Extract the (x, y) coordinate from the center of the cell holding the provided text.  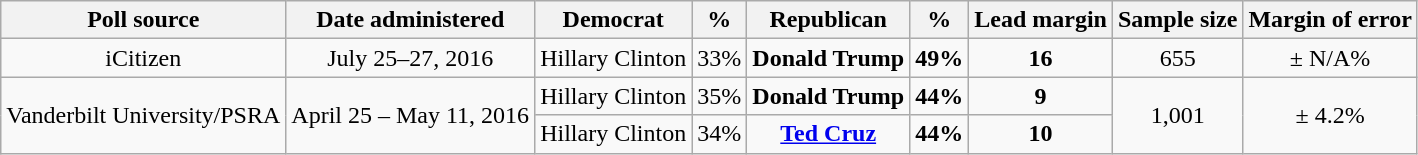
Ted Cruz (828, 134)
Sample size (1177, 20)
655 (1177, 58)
Republican (828, 20)
10 (1041, 134)
Democrat (614, 20)
Date administered (410, 20)
± N/A% (1330, 58)
49% (940, 58)
Poll source (144, 20)
16 (1041, 58)
35% (720, 96)
Margin of error (1330, 20)
9 (1041, 96)
1,001 (1177, 115)
Vanderbilt University/PSRA (144, 115)
34% (720, 134)
33% (720, 58)
July 25–27, 2016 (410, 58)
iCitizen (144, 58)
± 4.2% (1330, 115)
Lead margin (1041, 20)
April 25 – May 11, 2016 (410, 115)
